Find where the given text appears and provide that cell's center as [X, Y] coordinate. 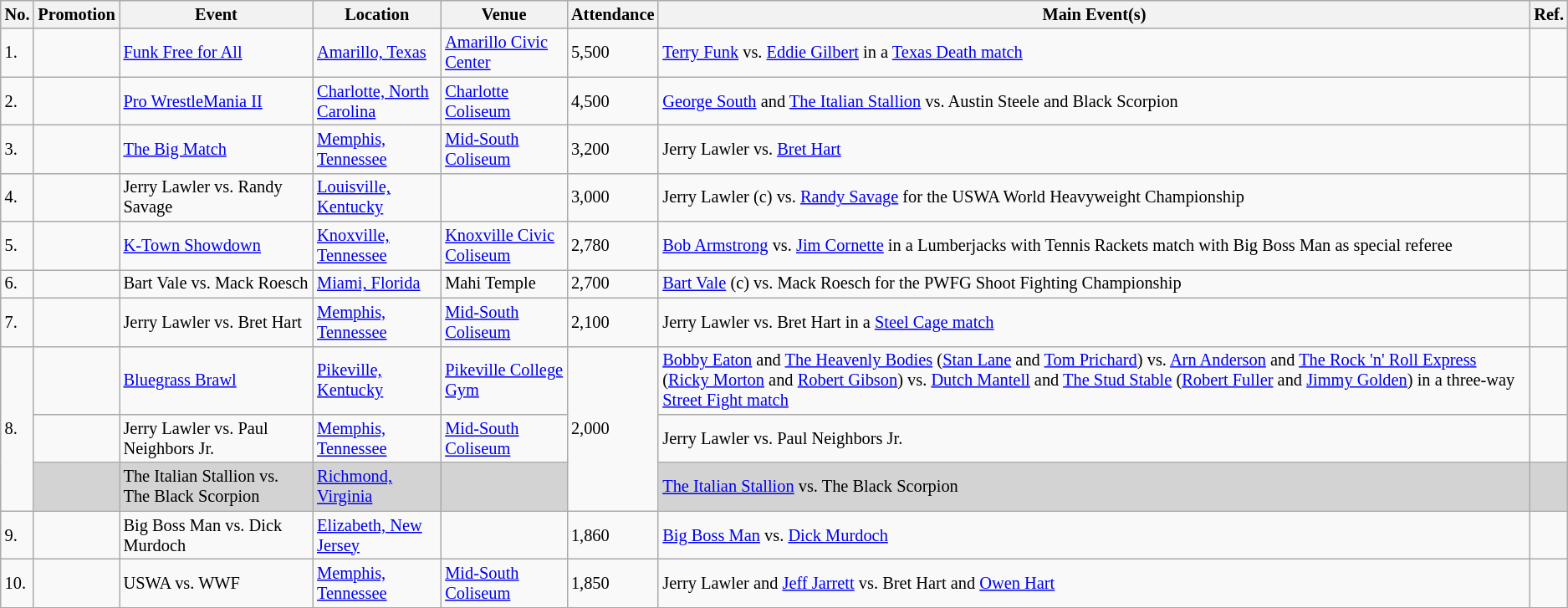
5. [18, 246]
Charlotte, North Carolina [376, 101]
The Big Match [217, 149]
9. [18, 535]
4,500 [612, 101]
George South and The Italian Stallion vs. Austin Steele and Black Scorpion [1094, 101]
Charlotte Coliseum [503, 101]
2,780 [612, 246]
3,200 [612, 149]
Funk Free for All [217, 53]
3. [18, 149]
Bart Vale vs. Mack Roesch [217, 284]
Pikeville, Kentucky [376, 381]
Main Event(s) [1094, 14]
Mahi Temple [503, 284]
2,700 [612, 284]
Ref. [1549, 14]
Event [217, 14]
1,850 [612, 583]
K-Town Showdown [217, 246]
2,000 [612, 428]
Louisville, Kentucky [376, 197]
7. [18, 322]
6. [18, 284]
Knoxville, Tennessee [376, 246]
Location [376, 14]
Attendance [612, 14]
Bart Vale (c) vs. Mack Roesch for the PWFG Shoot Fighting Championship [1094, 284]
Miami, Florida [376, 284]
3,000 [612, 197]
Jerry Lawler vs. Bret Hart in a Steel Cage match [1094, 322]
Knoxville Civic Coliseum [503, 246]
Jerry Lawler and Jeff Jarrett vs. Bret Hart and Owen Hart [1094, 583]
Amarillo Civic Center [503, 53]
USWA vs. WWF [217, 583]
Jerry Lawler vs. Randy Savage [217, 197]
Pro WrestleMania II [217, 101]
10. [18, 583]
Terry Funk vs. Eddie Gilbert in a Texas Death match [1094, 53]
5,500 [612, 53]
2. [18, 101]
Jerry Lawler (c) vs. Randy Savage for the USWA World Heavyweight Championship [1094, 197]
Amarillo, Texas [376, 53]
Bluegrass Brawl [217, 381]
1. [18, 53]
Pikeville College Gym [503, 381]
1,860 [612, 535]
Elizabeth, New Jersey [376, 535]
Venue [503, 14]
Promotion [76, 14]
Richmond, Virginia [376, 487]
No. [18, 14]
Bob Armstrong vs. Jim Cornette in a Lumberjacks with Tennis Rackets match with Big Boss Man as special referee [1094, 246]
8. [18, 428]
4. [18, 197]
2,100 [612, 322]
